From the cell containing the given text, extract its center point as [x, y] coordinate. 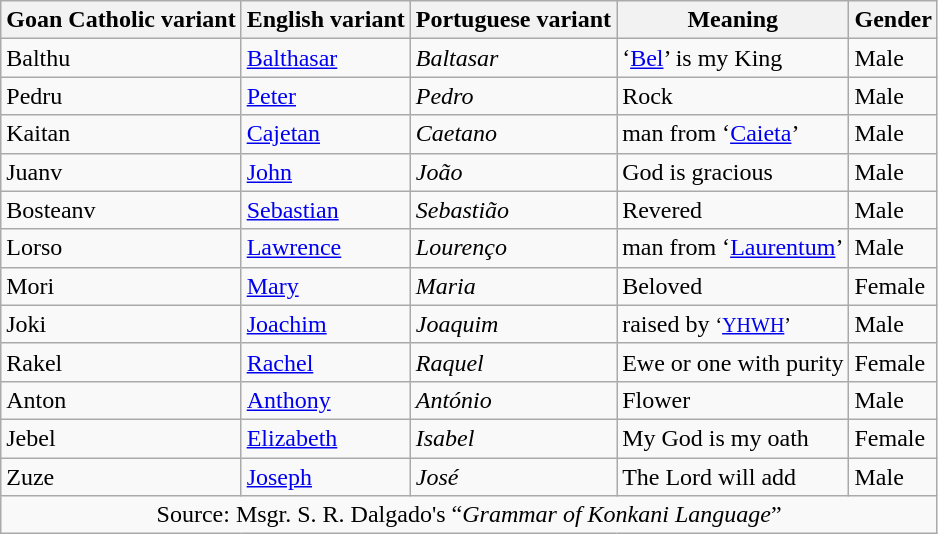
Peter [326, 96]
Juanv [121, 172]
Anton [121, 400]
Mori [121, 286]
Jebel [121, 438]
Joki [121, 324]
Portuguese variant [513, 20]
Source: Msgr. S. R. Dalgado's “Grammar of Konkani Language” [470, 515]
The Lord will add [733, 477]
Bosteanv [121, 210]
António [513, 400]
English variant [326, 20]
man from ‘Laurentum’ [733, 248]
Sebastian [326, 210]
Joachim [326, 324]
Ewe or one with purity [733, 362]
Elizabeth [326, 438]
man from ‘Caieta’ [733, 134]
Joaquim [513, 324]
José [513, 477]
raised by ‘YHWH’ [733, 324]
Gender [893, 20]
Meaning [733, 20]
Isabel [513, 438]
Mary [326, 286]
Lourenço [513, 248]
My God is my oath [733, 438]
Kaitan [121, 134]
Zuze [121, 477]
João [513, 172]
Baltasar [513, 58]
John [326, 172]
Joseph [326, 477]
Goan Catholic variant [121, 20]
Rock [733, 96]
Maria [513, 286]
Caetano [513, 134]
Revered [733, 210]
Sebastião [513, 210]
Lorso [121, 248]
God is gracious [733, 172]
Rachel [326, 362]
Cajetan [326, 134]
Flower [733, 400]
Lawrence [326, 248]
‘Bel’ is my King [733, 58]
Pedru [121, 96]
Raquel [513, 362]
Beloved [733, 286]
Anthony [326, 400]
Balthasar [326, 58]
Rakel [121, 362]
Pedro [513, 96]
Balthu [121, 58]
